Locate the cell with the specified text and output its (x, y) center coordinate. 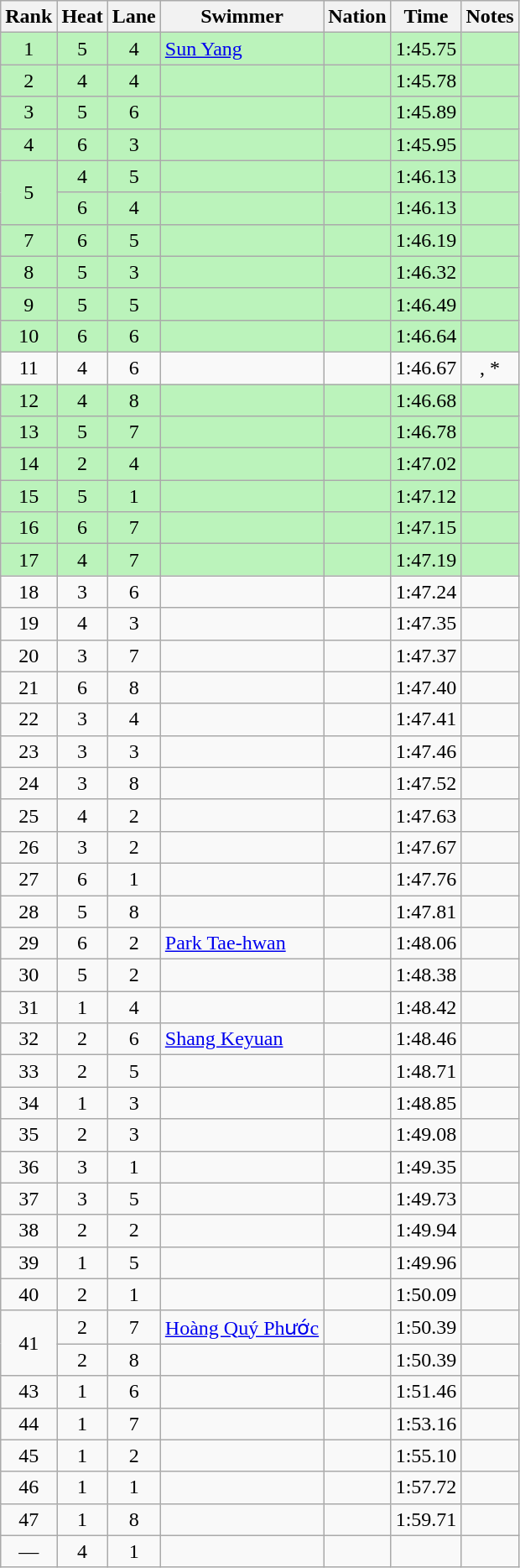
Sun Yang (242, 49)
27 (29, 879)
— (29, 1551)
15 (29, 496)
13 (29, 432)
1:59.71 (426, 1519)
1:47.37 (426, 656)
1:46.68 (426, 400)
1:47.81 (426, 911)
29 (29, 943)
Lane (134, 17)
1:46.67 (426, 368)
1:47.15 (426, 528)
1:47.24 (426, 592)
1:48.71 (426, 1071)
Park Tae-hwan (242, 943)
33 (29, 1071)
1:49.94 (426, 1231)
16 (29, 528)
1:46.49 (426, 304)
9 (29, 304)
Swimmer (242, 17)
1:50.09 (426, 1294)
1:47.40 (426, 687)
Notes (490, 17)
Nation (357, 17)
1:45.89 (426, 112)
25 (29, 815)
21 (29, 687)
1:55.10 (426, 1456)
1:47.63 (426, 815)
1:47.19 (426, 560)
38 (29, 1231)
41 (29, 1343)
19 (29, 624)
24 (29, 783)
1:47.02 (426, 464)
Hoàng Quý Phước (242, 1327)
18 (29, 592)
20 (29, 656)
36 (29, 1167)
1:45.78 (426, 81)
40 (29, 1294)
Rank (29, 17)
45 (29, 1456)
1:51.46 (426, 1392)
Shang Keyuan (242, 1039)
1:47.52 (426, 783)
1:53.16 (426, 1424)
, * (490, 368)
35 (29, 1135)
28 (29, 911)
Heat (82, 17)
1:46.19 (426, 240)
1:48.42 (426, 1007)
1:48.46 (426, 1039)
1:48.85 (426, 1103)
46 (29, 1487)
23 (29, 751)
30 (29, 975)
1:47.12 (426, 496)
11 (29, 368)
1:47.41 (426, 719)
Time (426, 17)
1:46.78 (426, 432)
1:47.35 (426, 624)
1:47.76 (426, 879)
39 (29, 1262)
26 (29, 847)
14 (29, 464)
1:57.72 (426, 1487)
1:49.73 (426, 1199)
22 (29, 719)
12 (29, 400)
1:46.32 (426, 272)
1:47.46 (426, 751)
44 (29, 1424)
1:49.35 (426, 1167)
37 (29, 1199)
1:48.06 (426, 943)
32 (29, 1039)
43 (29, 1392)
17 (29, 560)
1:47.67 (426, 847)
1:45.75 (426, 49)
1:45.95 (426, 144)
1:48.38 (426, 975)
1:49.08 (426, 1135)
1:49.96 (426, 1262)
31 (29, 1007)
47 (29, 1519)
1:46.64 (426, 336)
34 (29, 1103)
10 (29, 336)
